Capture the cell that displays the provided text and extract its [X, Y] central coordinate. 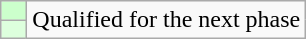
Qualified for the next phase [166, 20]
